Capture the cell that displays the provided text and extract its [X, Y] central coordinate. 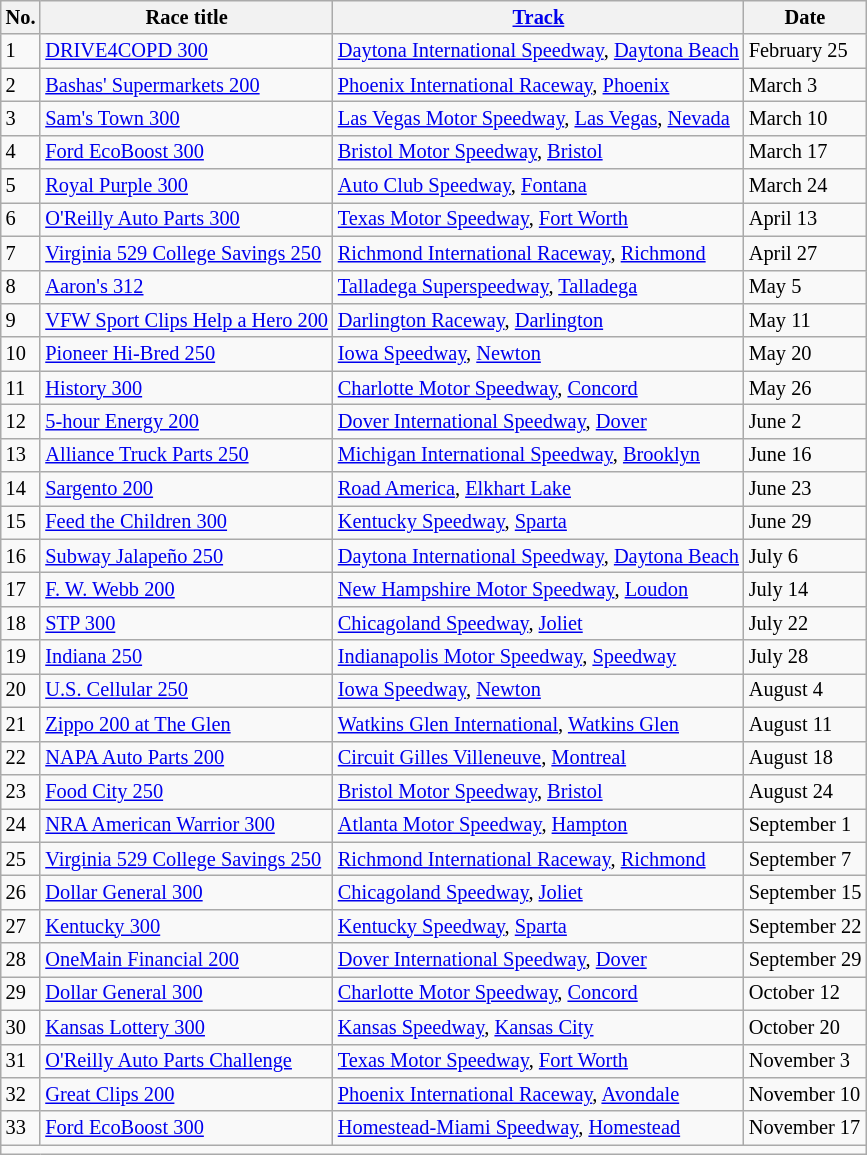
11 [21, 388]
New Hampshire Motor Speedway, Loudon [538, 589]
O'Reilly Auto Parts 300 [186, 219]
Kansas Lottery 300 [186, 1027]
OneMain Financial 200 [186, 960]
NAPA Auto Parts 200 [186, 758]
Talladega Superspeedway, Talladega [538, 287]
19 [21, 657]
August 18 [805, 758]
Aaron's 312 [186, 287]
STP 300 [186, 623]
April 27 [805, 253]
June 2 [805, 421]
October 20 [805, 1027]
Great Clips 200 [186, 1094]
September 29 [805, 960]
Road America, Elkhart Lake [538, 489]
November 17 [805, 1128]
March 3 [805, 85]
Zippo 200 at The Glen [186, 724]
November 3 [805, 1061]
No. [21, 17]
July 6 [805, 556]
25 [21, 859]
5-hour Energy 200 [186, 421]
Phoenix International Raceway, Phoenix [538, 85]
June 29 [805, 522]
October 12 [805, 993]
Kansas Speedway, Kansas City [538, 1027]
Pioneer Hi-Bred 250 [186, 354]
1 [21, 51]
July 28 [805, 657]
33 [21, 1128]
Food City 250 [186, 791]
Indiana 250 [186, 657]
29 [21, 993]
Indianapolis Motor Speedway, Speedway [538, 657]
November 10 [805, 1094]
Sam's Town 300 [186, 118]
16 [21, 556]
Michigan International Speedway, Brooklyn [538, 455]
Feed the Children 300 [186, 522]
Track [538, 17]
Darlington Raceway, Darlington [538, 320]
21 [21, 724]
4 [21, 152]
Race title [186, 17]
31 [21, 1061]
Phoenix International Raceway, Avondale [538, 1094]
9 [21, 320]
22 [21, 758]
Homestead-Miami Speedway, Homestead [538, 1128]
18 [21, 623]
30 [21, 1027]
Date [805, 17]
Atlanta Motor Speedway, Hampton [538, 825]
September 22 [805, 926]
Sargento 200 [186, 489]
Bashas' Supermarkets 200 [186, 85]
August 4 [805, 690]
September 1 [805, 825]
12 [21, 421]
U.S. Cellular 250 [186, 690]
February 25 [805, 51]
May 26 [805, 388]
Alliance Truck Parts 250 [186, 455]
VFW Sport Clips Help a Hero 200 [186, 320]
Subway Jalapeño 250 [186, 556]
March 17 [805, 152]
May 20 [805, 354]
July 22 [805, 623]
13 [21, 455]
June 23 [805, 489]
June 16 [805, 455]
March 24 [805, 186]
27 [21, 926]
7 [21, 253]
24 [21, 825]
6 [21, 219]
28 [21, 960]
14 [21, 489]
32 [21, 1094]
Kentucky 300 [186, 926]
May 5 [805, 287]
March 10 [805, 118]
2 [21, 85]
Watkins Glen International, Watkins Glen [538, 724]
O'Reilly Auto Parts Challenge [186, 1061]
Las Vegas Motor Speedway, Las Vegas, Nevada [538, 118]
July 14 [805, 589]
17 [21, 589]
Circuit Gilles Villeneuve, Montreal [538, 758]
April 13 [805, 219]
8 [21, 287]
August 24 [805, 791]
23 [21, 791]
Royal Purple 300 [186, 186]
History 300 [186, 388]
May 11 [805, 320]
26 [21, 892]
Auto Club Speedway, Fontana [538, 186]
15 [21, 522]
3 [21, 118]
August 11 [805, 724]
10 [21, 354]
September 15 [805, 892]
September 7 [805, 859]
20 [21, 690]
NRA American Warrior 300 [186, 825]
DRIVE4COPD 300 [186, 51]
5 [21, 186]
F. W. Webb 200 [186, 589]
